Pinpoint the cell where the given text exists, returning its (X, Y) midpoint coordinate. 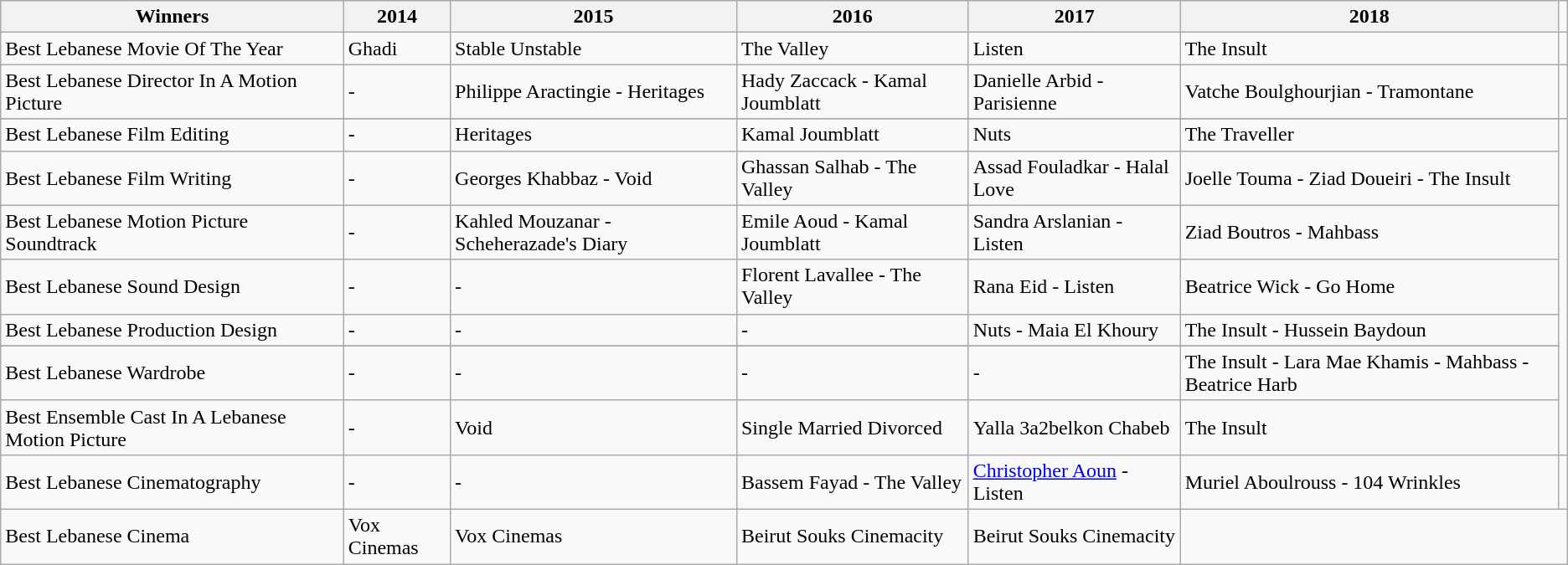
2018 (1369, 17)
Rana Eid - Listen (1074, 286)
Danielle Arbid - Parisienne (1074, 92)
The Valley (853, 49)
Listen (1074, 49)
Best Lebanese Movie Of The Year (173, 49)
Heritages (594, 135)
The Insult - Lara Mae Khamis - Mahbass - Beatrice Harb (1369, 373)
Best Lebanese Wardrobe (173, 373)
Ghassan Salhab - The Valley (853, 177)
Philippe Aractingie - Heritages (594, 92)
Bassem Fayad - The Valley (853, 482)
Georges Khabbaz - Void (594, 177)
Hady Zaccack - Kamal Joumblatt (853, 92)
Best Lebanese Director In A Motion Picture (173, 92)
Nuts - Maia El Khoury (1074, 330)
Single Married Divorced (853, 427)
Void (594, 427)
Emile Aoud - Kamal Joumblatt (853, 233)
Nuts (1074, 135)
Best Lebanese Motion Picture Soundtrack (173, 233)
Best Lebanese Production Design (173, 330)
2014 (397, 17)
Best Lebanese Cinematography (173, 482)
The Insult - Hussein Baydoun (1369, 330)
Beatrice Wick - Go Home (1369, 286)
The Traveller (1369, 135)
Kahled Mouzanar - Scheherazade's Diary (594, 233)
Ghadi (397, 49)
Kamal Joumblatt (853, 135)
Ziad Boutros - Mahbass (1369, 233)
Winners (173, 17)
2017 (1074, 17)
Joelle Touma - Ziad Doueiri - The Insult (1369, 177)
2015 (594, 17)
Muriel Aboulrouss - 104 Wrinkles (1369, 482)
Vatche Boulghourjian - Tramontane (1369, 92)
Christopher Aoun - Listen (1074, 482)
Best Lebanese Film Editing (173, 135)
Best Lebanese Sound Design (173, 286)
Assad Fouladkar - Halal Love (1074, 177)
Best Lebanese Film Writing (173, 177)
Best Lebanese Cinema (173, 536)
Best Ensemble Cast In A Lebanese Motion Picture (173, 427)
2016 (853, 17)
Florent Lavallee - The Valley (853, 286)
Sandra Arslanian - Listen (1074, 233)
Yalla 3a2belkon Chabeb (1074, 427)
Stable Unstable (594, 49)
